Capture the cell that displays the provided text and extract its (x, y) central coordinate. 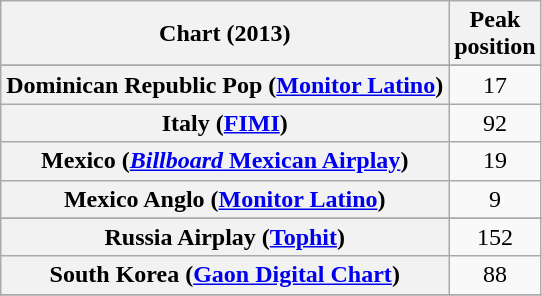
South Korea (Gaon Digital Chart) (225, 275)
92 (495, 123)
Italy (FIMI) (225, 123)
9 (495, 199)
Peakposition (495, 34)
88 (495, 275)
17 (495, 85)
Mexico Anglo (Monitor Latino) (225, 199)
Dominican Republic Pop (Monitor Latino) (225, 85)
152 (495, 237)
Chart (2013) (225, 34)
19 (495, 161)
Mexico (Billboard Mexican Airplay) (225, 161)
Russia Airplay (Tophit) (225, 237)
